From the cell containing the given text, extract its center point as (X, Y) coordinate. 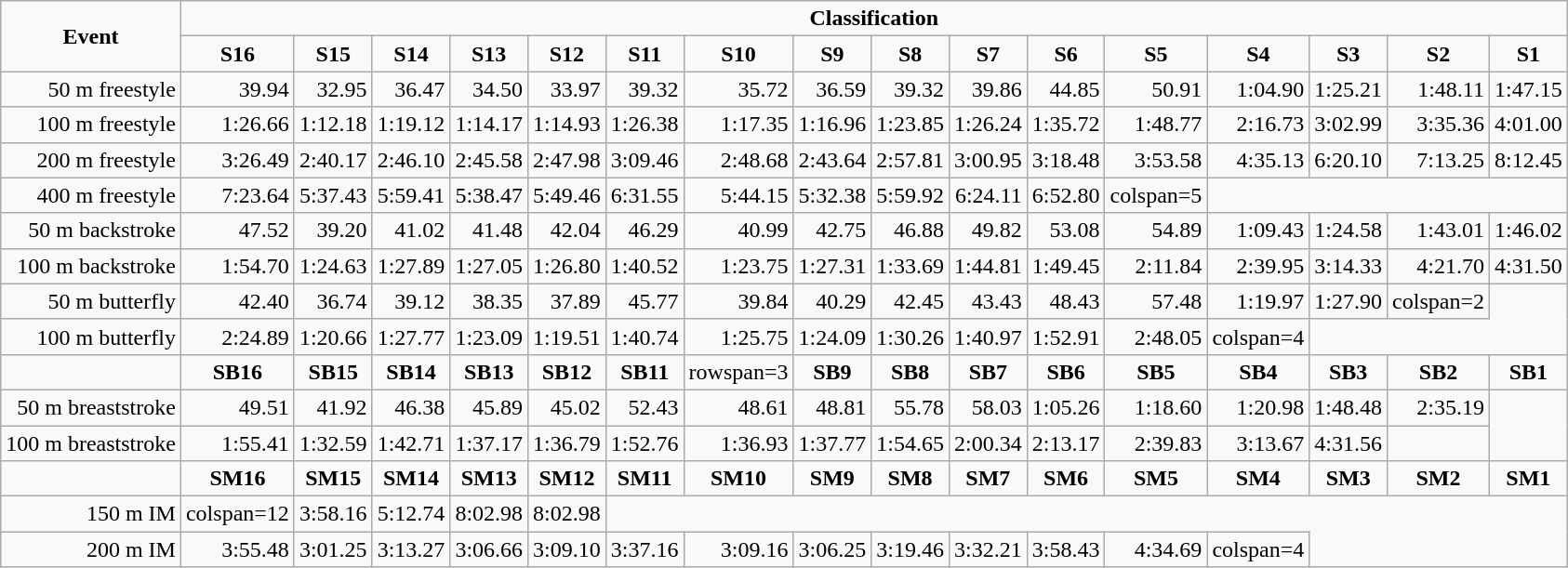
50 m backstroke (91, 231)
48.61 (738, 407)
34.50 (489, 89)
4:35.13 (1258, 160)
3:37.16 (644, 549)
SB3 (1349, 372)
1:14.93 (567, 125)
SB14 (411, 372)
SB7 (988, 372)
2:39.83 (1156, 443)
52.43 (644, 407)
1:30.26 (910, 337)
1:49.45 (1066, 266)
1:23.75 (738, 266)
36.74 (333, 301)
1:26.38 (644, 125)
35.72 (738, 89)
47.52 (237, 231)
41.48 (489, 231)
39.94 (237, 89)
150 m IM (91, 514)
1:40.52 (644, 266)
1:33.69 (910, 266)
1:27.90 (1349, 301)
41.92 (333, 407)
1:54.70 (237, 266)
45.89 (489, 407)
2:35.19 (1439, 407)
S5 (1156, 54)
1:20.66 (333, 337)
SB4 (1258, 372)
50 m butterfly (91, 301)
1:19.51 (567, 337)
45.02 (567, 407)
1:17.35 (738, 125)
SM7 (988, 479)
200 m IM (91, 549)
SM16 (237, 479)
1:19.12 (411, 125)
1:37.17 (489, 443)
50.91 (1156, 89)
S14 (411, 54)
42.75 (832, 231)
5:59.92 (910, 195)
5:32.38 (832, 195)
7:13.25 (1439, 160)
6:24.11 (988, 195)
200 m freestyle (91, 160)
1:12.18 (333, 125)
1:32.59 (333, 443)
2:24.89 (237, 337)
1:24.58 (1349, 231)
SM6 (1066, 479)
SM4 (1258, 479)
1:04.90 (1258, 89)
39.12 (411, 301)
5:38.47 (489, 195)
4:21.70 (1439, 266)
1:36.79 (567, 443)
3:13.67 (1258, 443)
44.85 (1066, 89)
8:12.45 (1528, 160)
1:37.77 (832, 443)
S2 (1439, 54)
SM10 (738, 479)
3:09.16 (738, 549)
3:09.10 (567, 549)
1:24.09 (832, 337)
SM11 (644, 479)
SB5 (1156, 372)
3:09.46 (644, 160)
S4 (1258, 54)
1:23.85 (910, 125)
3:14.33 (1349, 266)
1:48.48 (1349, 407)
3:06.25 (832, 549)
1:43.01 (1439, 231)
3:06.66 (489, 549)
45.77 (644, 301)
46.88 (910, 231)
40.29 (832, 301)
42.45 (910, 301)
S6 (1066, 54)
1:16.96 (832, 125)
46.38 (411, 407)
2:00.34 (988, 443)
SB12 (567, 372)
SM13 (489, 479)
1:48.11 (1439, 89)
100 m backstroke (91, 266)
5:59.41 (411, 195)
colspan=5 (1156, 195)
48.43 (1066, 301)
4:31.50 (1528, 266)
49.51 (237, 407)
54.89 (1156, 231)
1:54.65 (910, 443)
39.86 (988, 89)
S9 (832, 54)
1:26.80 (567, 266)
SM1 (1528, 479)
2:43.64 (832, 160)
SB1 (1528, 372)
2:47.98 (567, 160)
2:48.05 (1156, 337)
3:02.99 (1349, 125)
53.08 (1066, 231)
SM5 (1156, 479)
4:31.56 (1349, 443)
6:20.10 (1349, 160)
1:40.97 (988, 337)
50 m freestyle (91, 89)
SM8 (910, 479)
3:58.43 (1066, 549)
Classification (874, 19)
S13 (489, 54)
2:57.81 (910, 160)
1:40.74 (644, 337)
100 m breaststroke (91, 443)
SM3 (1349, 479)
5:49.46 (567, 195)
1:20.98 (1258, 407)
1:14.17 (489, 125)
39.20 (333, 231)
42.04 (567, 231)
S3 (1349, 54)
1:05.26 (1066, 407)
1:36.93 (738, 443)
1:47.15 (1528, 89)
1:24.63 (333, 266)
1:55.41 (237, 443)
SM2 (1439, 479)
5:44.15 (738, 195)
1:18.60 (1156, 407)
3:58.16 (333, 514)
1:52.91 (1066, 337)
2:45.58 (489, 160)
3:01.25 (333, 549)
SM15 (333, 479)
39.84 (738, 301)
SB11 (644, 372)
SB6 (1066, 372)
1:42.71 (411, 443)
48.81 (832, 407)
41.02 (411, 231)
6:52.80 (1066, 195)
1:27.77 (411, 337)
3:18.48 (1066, 160)
SB2 (1439, 372)
3:53.58 (1156, 160)
7:23.64 (237, 195)
2:13.17 (1066, 443)
1:46.02 (1528, 231)
SB15 (333, 372)
SM14 (411, 479)
100 m freestyle (91, 125)
1:26.66 (237, 125)
46.29 (644, 231)
57.48 (1156, 301)
2:11.84 (1156, 266)
6:31.55 (644, 195)
49.82 (988, 231)
5:12.74 (411, 514)
3:00.95 (988, 160)
1:52.76 (644, 443)
1:44.81 (988, 266)
400 m freestyle (91, 195)
5:37.43 (333, 195)
S11 (644, 54)
2:16.73 (1258, 125)
2:46.10 (411, 160)
3:13.27 (411, 549)
1:35.72 (1066, 125)
4:34.69 (1156, 549)
3:55.48 (237, 549)
Event (91, 36)
1:27.89 (411, 266)
S7 (988, 54)
colspan=12 (237, 514)
SM9 (832, 479)
S8 (910, 54)
S10 (738, 54)
3:35.36 (1439, 125)
32.95 (333, 89)
rowspan=3 (738, 372)
2:40.17 (333, 160)
58.03 (988, 407)
1:25.75 (738, 337)
2:39.95 (1258, 266)
S15 (333, 54)
50 m breaststroke (91, 407)
1:25.21 (1349, 89)
2:48.68 (738, 160)
1:27.05 (489, 266)
colspan=2 (1439, 301)
1:27.31 (832, 266)
42.40 (237, 301)
S16 (237, 54)
1:09.43 (1258, 231)
1:23.09 (489, 337)
3:19.46 (910, 549)
4:01.00 (1528, 125)
36.59 (832, 89)
S12 (567, 54)
3:32.21 (988, 549)
1:48.77 (1156, 125)
SB16 (237, 372)
38.35 (489, 301)
1:19.97 (1258, 301)
36.47 (411, 89)
SM12 (567, 479)
37.89 (567, 301)
SB8 (910, 372)
43.43 (988, 301)
40.99 (738, 231)
3:26.49 (237, 160)
SB9 (832, 372)
100 m butterfly (91, 337)
1:26.24 (988, 125)
S1 (1528, 54)
55.78 (910, 407)
33.97 (567, 89)
SB13 (489, 372)
